Identify which cell holds the provided text, then report its [x, y] central coordinate. 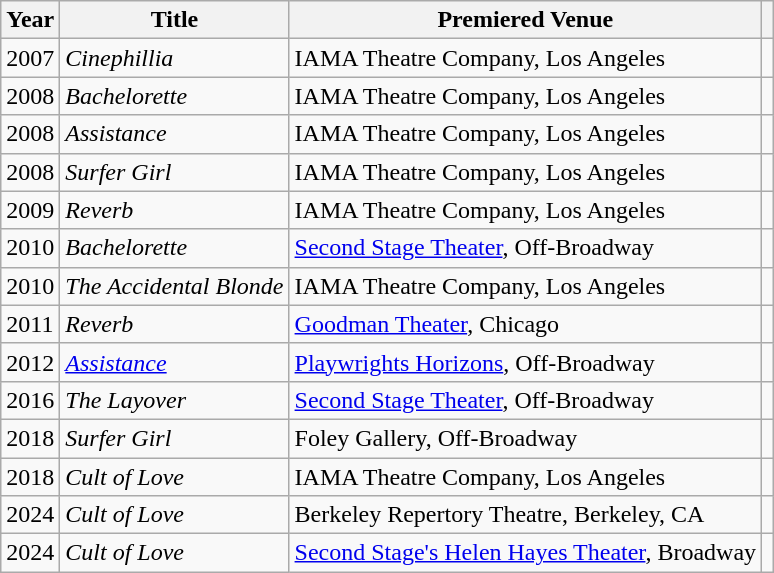
Cinephillia [174, 58]
Playwrights Horizons, Off-Broadway [526, 362]
Premiered Venue [526, 20]
The Layover [174, 400]
2007 [30, 58]
2009 [30, 210]
Second Stage's Helen Hayes Theater, Broadway [526, 553]
2011 [30, 324]
Goodman Theater, Chicago [526, 324]
2012 [30, 362]
Year [30, 20]
Foley Gallery, Off-Broadway [526, 438]
2016 [30, 400]
The Accidental Blonde [174, 286]
Berkeley Repertory Theatre, Berkeley, CA [526, 515]
Title [174, 20]
